For the text-containing cell, return its midpoint in (x, y) coordinate format. 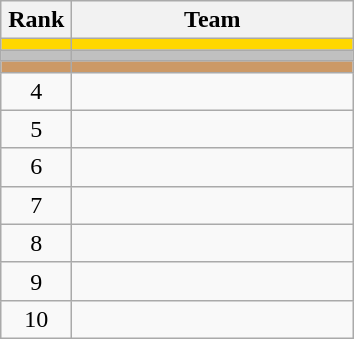
Rank (36, 20)
7 (36, 205)
8 (36, 243)
6 (36, 167)
9 (36, 281)
10 (36, 319)
5 (36, 129)
4 (36, 91)
Team (212, 20)
